Capture the cell that displays the provided text and extract its (x, y) central coordinate. 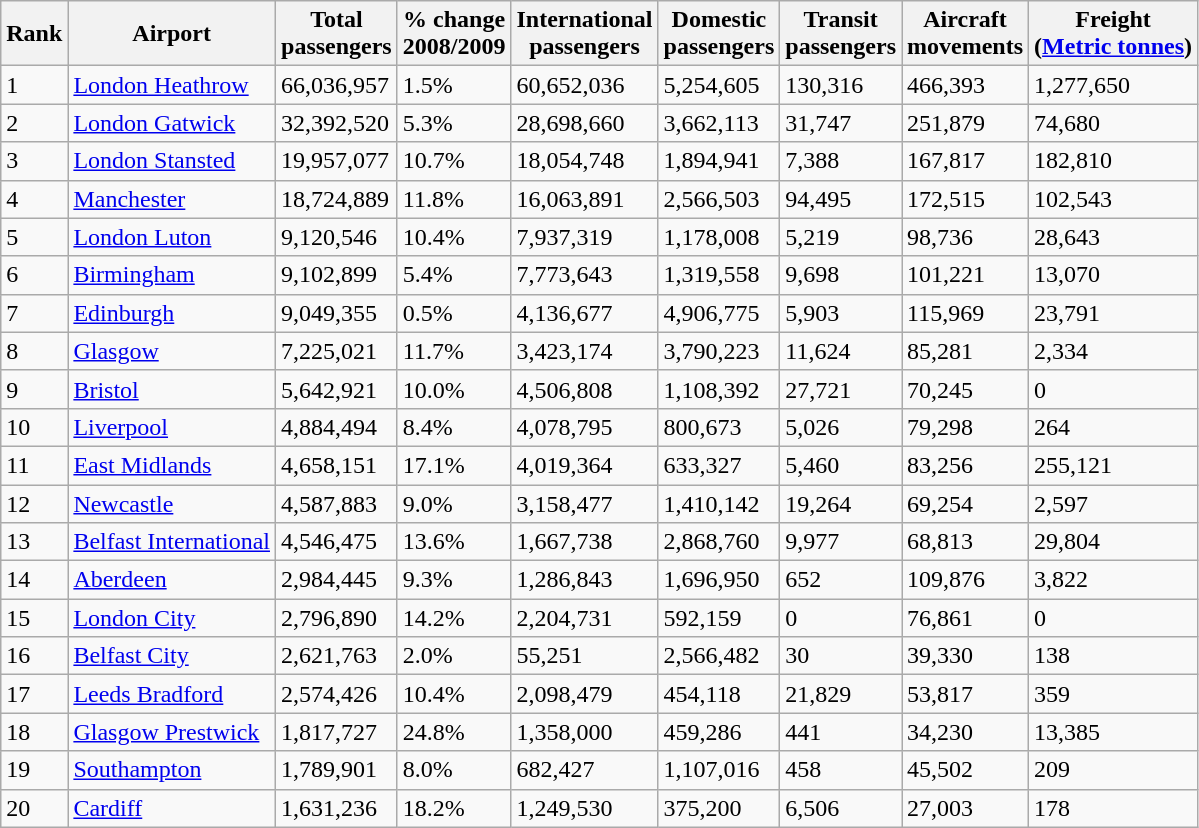
10.0% (454, 389)
167,817 (966, 161)
375,200 (719, 808)
466,393 (966, 85)
2,796,890 (337, 618)
5,254,605 (719, 85)
1.5% (454, 85)
359 (1114, 694)
458 (841, 770)
1,410,142 (719, 503)
12 (34, 503)
10 (34, 427)
3,158,477 (584, 503)
Totalpassengers (337, 34)
2,574,426 (337, 694)
4 (34, 199)
209 (1114, 770)
30 (841, 656)
130,316 (841, 85)
2,566,482 (719, 656)
115,969 (966, 313)
34,230 (966, 732)
83,256 (966, 465)
1,107,016 (719, 770)
London Luton (172, 237)
2.0% (454, 656)
1 (34, 85)
1,667,738 (584, 542)
Aircraftmovements (966, 34)
1,894,941 (719, 161)
Southampton (172, 770)
16,063,891 (584, 199)
31,747 (841, 123)
Rank (34, 34)
102,543 (1114, 199)
74,680 (1114, 123)
6 (34, 275)
19,264 (841, 503)
264 (1114, 427)
3 (34, 161)
2,597 (1114, 503)
4,506,808 (584, 389)
27,003 (966, 808)
Aberdeen (172, 580)
1,319,558 (719, 275)
18.2% (454, 808)
2,621,763 (337, 656)
1,631,236 (337, 808)
2,984,445 (337, 580)
London City (172, 618)
East Midlands (172, 465)
6,506 (841, 808)
13,070 (1114, 275)
255,121 (1114, 465)
9,102,899 (337, 275)
441 (841, 732)
2,098,479 (584, 694)
Transitpassengers (841, 34)
London Stansted (172, 161)
652 (841, 580)
7,225,021 (337, 351)
13.6% (454, 542)
69,254 (966, 503)
138 (1114, 656)
7 (34, 313)
45,502 (966, 770)
1,108,392 (719, 389)
459,286 (719, 732)
8.0% (454, 770)
94,495 (841, 199)
15 (34, 618)
633,327 (719, 465)
5,219 (841, 237)
5.4% (454, 275)
Birmingham (172, 275)
4,884,494 (337, 427)
2 (34, 123)
1,789,901 (337, 770)
1,277,650 (1114, 85)
Airport (172, 34)
182,810 (1114, 161)
Bristol (172, 389)
98,736 (966, 237)
18 (34, 732)
4,587,883 (337, 503)
27,721 (841, 389)
7,773,643 (584, 275)
Cardiff (172, 808)
Edinburgh (172, 313)
21,829 (841, 694)
39,330 (966, 656)
2,334 (1114, 351)
5,460 (841, 465)
68,813 (966, 542)
178 (1114, 808)
Manchester (172, 199)
17.1% (454, 465)
28,643 (1114, 237)
800,673 (719, 427)
11 (34, 465)
9,698 (841, 275)
101,221 (966, 275)
8.4% (454, 427)
8 (34, 351)
Newcastle (172, 503)
Liverpool (172, 427)
3,662,113 (719, 123)
Internationalpassengers (584, 34)
29,804 (1114, 542)
11.7% (454, 351)
10.7% (454, 161)
76,861 (966, 618)
Belfast International (172, 542)
251,879 (966, 123)
4,078,795 (584, 427)
London Heathrow (172, 85)
11.8% (454, 199)
5,026 (841, 427)
1,286,843 (584, 580)
109,876 (966, 580)
19 (34, 770)
Domesticpassengers (719, 34)
592,159 (719, 618)
9,120,546 (337, 237)
Freight(Metric tonnes) (1114, 34)
7,388 (841, 161)
172,515 (966, 199)
3,790,223 (719, 351)
20 (34, 808)
2,868,760 (719, 542)
Belfast City (172, 656)
3,822 (1114, 580)
16 (34, 656)
11,624 (841, 351)
1,358,000 (584, 732)
3,423,174 (584, 351)
2,204,731 (584, 618)
1,249,530 (584, 808)
32,392,520 (337, 123)
24.8% (454, 732)
9,977 (841, 542)
5,642,921 (337, 389)
Glasgow Prestwick (172, 732)
13,385 (1114, 732)
5,903 (841, 313)
Glasgow (172, 351)
18,054,748 (584, 161)
60,652,036 (584, 85)
66,036,957 (337, 85)
% change2008/2009 (454, 34)
85,281 (966, 351)
London Gatwick (172, 123)
4,546,475 (337, 542)
4,136,677 (584, 313)
1,696,950 (719, 580)
14.2% (454, 618)
23,791 (1114, 313)
53,817 (966, 694)
4,906,775 (719, 313)
4,658,151 (337, 465)
5.3% (454, 123)
1,817,727 (337, 732)
17 (34, 694)
0.5% (454, 313)
9,049,355 (337, 313)
9 (34, 389)
9.0% (454, 503)
70,245 (966, 389)
79,298 (966, 427)
13 (34, 542)
2,566,503 (719, 199)
7,937,319 (584, 237)
9.3% (454, 580)
19,957,077 (337, 161)
1,178,008 (719, 237)
55,251 (584, 656)
18,724,889 (337, 199)
5 (34, 237)
4,019,364 (584, 465)
682,427 (584, 770)
28,698,660 (584, 123)
454,118 (719, 694)
Leeds Bradford (172, 694)
14 (34, 580)
